Identify which cell holds the provided text, then report its [X, Y] central coordinate. 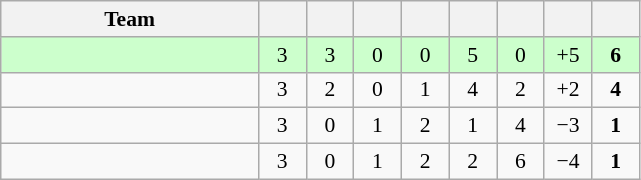
Team [130, 19]
+2 [568, 90]
5 [473, 55]
−4 [568, 162]
−3 [568, 126]
+5 [568, 55]
